Locate the cell with the specified text and output its (X, Y) center coordinate. 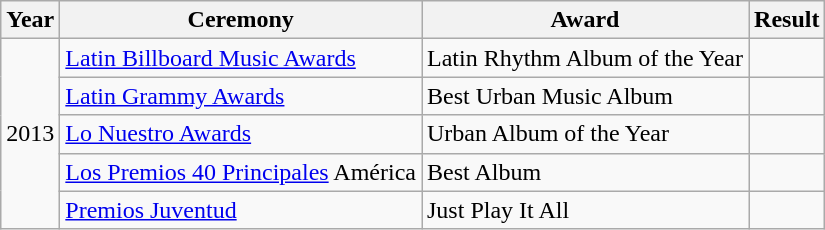
Year (30, 20)
Best Urban Music Album (586, 96)
Latin Grammy Awards (241, 96)
Just Play It All (586, 210)
Award (586, 20)
Premios Juventud (241, 210)
Urban Album of the Year (586, 134)
2013 (30, 134)
Result (787, 20)
Los Premios 40 Principales América (241, 172)
Latin Rhythm Album of the Year (586, 58)
Latin Billboard Music Awards (241, 58)
Best Album (586, 172)
Ceremony (241, 20)
Lo Nuestro Awards (241, 134)
